Return (x, y) of the center of cell containing provided text 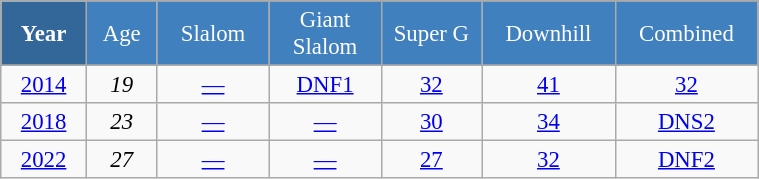
2014 (44, 85)
23 (122, 122)
Age (122, 34)
41 (549, 85)
GiantSlalom (325, 34)
Downhill (549, 34)
Year (44, 34)
Slalom (213, 34)
Combined (686, 34)
DNF2 (686, 160)
2022 (44, 160)
30 (432, 122)
DNF1 (325, 85)
2018 (44, 122)
34 (549, 122)
19 (122, 85)
DNS2 (686, 122)
Super G (432, 34)
